Return the [x, y] coordinate for the center point of the cell that contains the specified text.  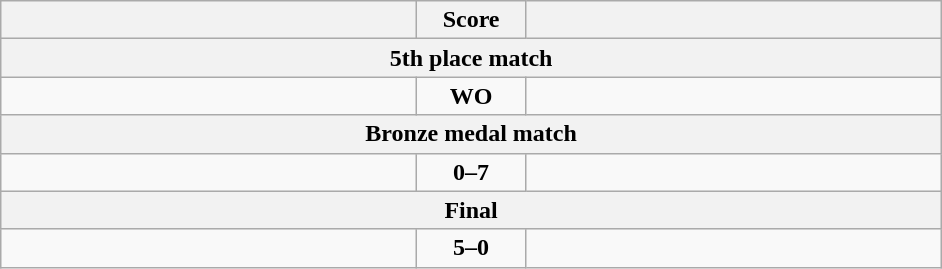
Score [472, 20]
Bronze medal match [472, 134]
0–7 [472, 172]
Final [472, 210]
5th place match [472, 58]
5–0 [472, 248]
WO [472, 96]
